Output the (X, Y) coordinate of the center of the cell containing the given text.  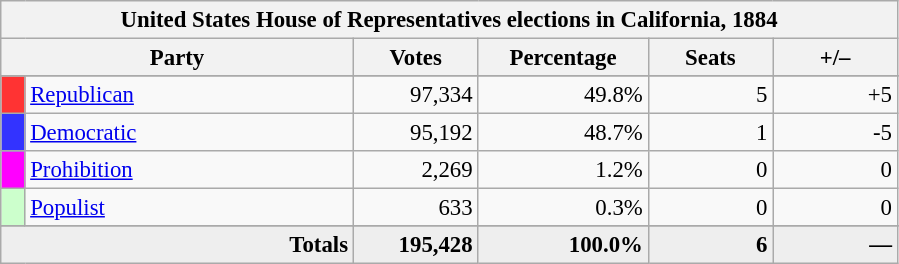
Votes (416, 58)
-5 (836, 133)
Democratic (189, 133)
6 (710, 245)
+5 (836, 95)
1.2% (563, 170)
195,428 (416, 245)
97,334 (416, 95)
Percentage (563, 58)
Republican (189, 95)
1 (710, 133)
— (836, 245)
48.7% (563, 133)
100.0% (563, 245)
Prohibition (189, 170)
49.8% (563, 95)
Totals (178, 245)
95,192 (416, 133)
Seats (710, 58)
0.3% (563, 208)
United States House of Representatives elections in California, 1884 (450, 20)
Populist (189, 208)
633 (416, 208)
Party (178, 58)
2,269 (416, 170)
+/– (836, 58)
5 (710, 95)
